Capture the cell that displays the provided text and extract its [x, y] central coordinate. 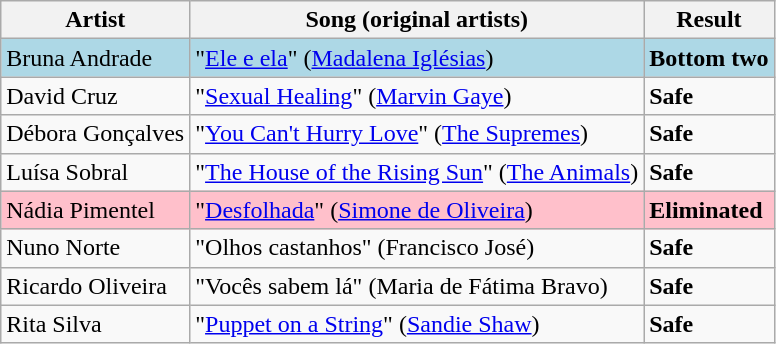
Song (original artists) [417, 20]
"Sexual Healing" (Marvin Gaye) [417, 96]
Débora Gonçalves [96, 134]
"Puppet on a String" (Sandie Shaw) [417, 324]
David Cruz [96, 96]
Nuno Norte [96, 248]
Nádia Pimentel [96, 210]
Bottom two [709, 58]
"The House of the Rising Sun" (The Animals) [417, 172]
Result [709, 20]
"Vocês sabem lá" (Maria de Fátima Bravo) [417, 286]
"Ele e ela" (Madalena Iglésias) [417, 58]
Eliminated [709, 210]
"You Can't Hurry Love" (The Supremes) [417, 134]
"Desfolhada" (Simone de Oliveira) [417, 210]
Luísa Sobral [96, 172]
Artist [96, 20]
"Olhos castanhos" (Francisco José) [417, 248]
Rita Silva [96, 324]
Ricardo Oliveira [96, 286]
Bruna Andrade [96, 58]
